Locate the cell with the specified text and output its (X, Y) center coordinate. 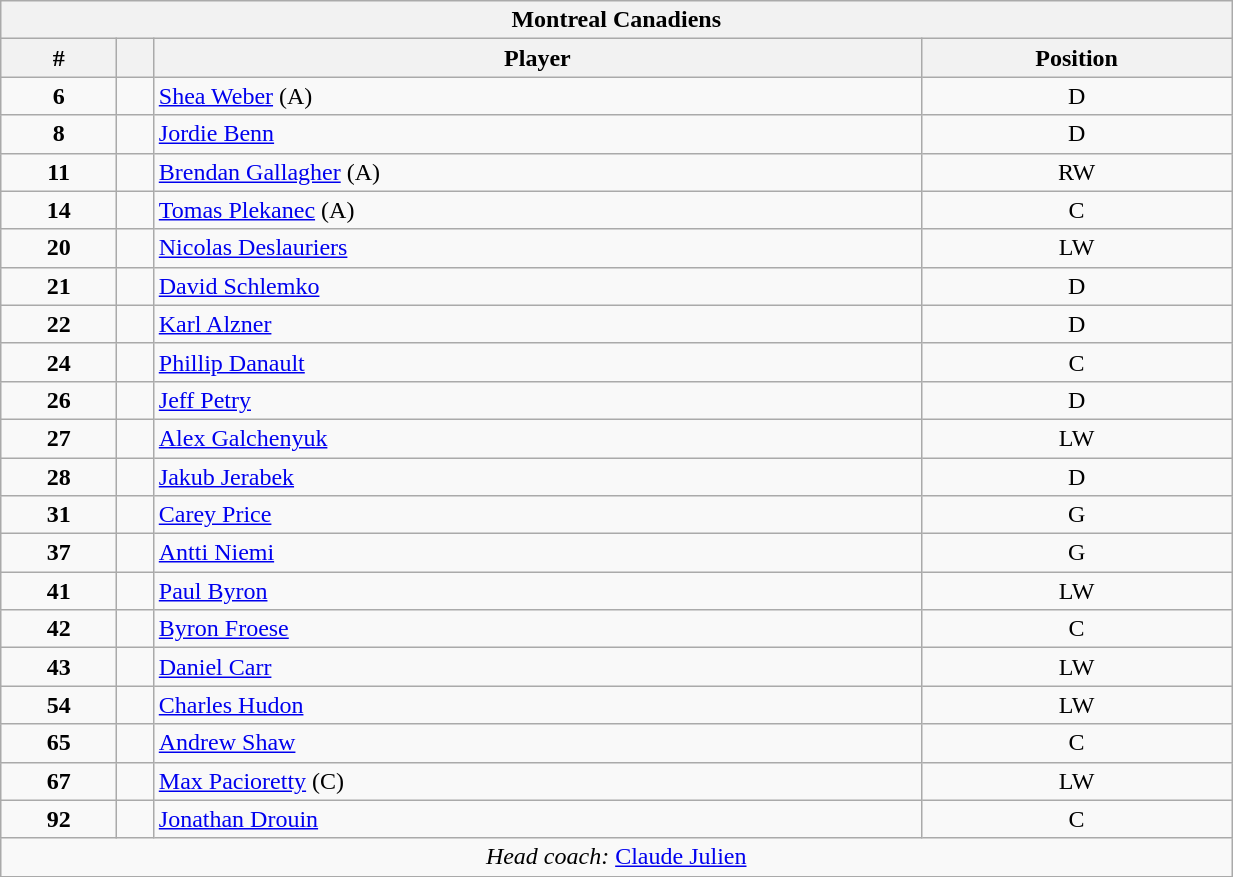
Karl Alzner (537, 324)
Montreal Canadiens (616, 20)
54 (59, 705)
6 (59, 96)
Tomas Plekanec (A) (537, 210)
Max Pacioretty (C) (537, 781)
Shea Weber (A) (537, 96)
Alex Galchenyuk (537, 438)
20 (59, 248)
24 (59, 362)
27 (59, 438)
Jeff Petry (537, 400)
Position (1077, 58)
14 (59, 210)
Daniel Carr (537, 667)
42 (59, 629)
Player (537, 58)
11 (59, 172)
8 (59, 134)
43 (59, 667)
67 (59, 781)
Jonathan Drouin (537, 819)
Brendan Gallagher (A) (537, 172)
# (59, 58)
David Schlemko (537, 286)
Nicolas Deslauriers (537, 248)
22 (59, 324)
28 (59, 477)
Paul Byron (537, 591)
31 (59, 515)
21 (59, 286)
Phillip Danault (537, 362)
Antti Niemi (537, 553)
26 (59, 400)
65 (59, 743)
Jordie Benn (537, 134)
Charles Hudon (537, 705)
41 (59, 591)
Byron Froese (537, 629)
Jakub Jerabek (537, 477)
RW (1077, 172)
Carey Price (537, 515)
Head coach: Claude Julien (616, 857)
92 (59, 819)
Andrew Shaw (537, 743)
37 (59, 553)
